Scan for the cell matching the given text and deliver its [x, y] coordinate at center. 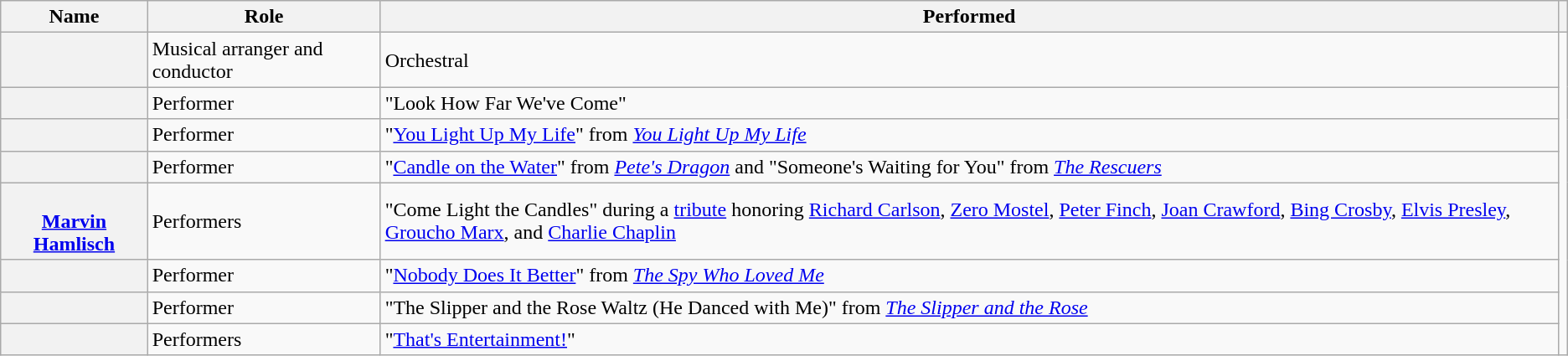
"Nobody Does It Better" from The Spy Who Loved Me [969, 276]
"The Slipper and the Rose Waltz (He Danced with Me)" from The Slipper and the Rose [969, 307]
"Look How Far We've Come" [969, 103]
"You Light Up My Life" from You Light Up My Life [969, 135]
Name [74, 17]
"That's Entertainment!" [969, 339]
Marvin Hamlisch [74, 221]
Orchestral [969, 60]
Role [264, 17]
Performed [969, 17]
"Candle on the Water" from Pete's Dragon and "Someone's Waiting for You" from The Rescuers [969, 167]
Musical arranger and conductor [264, 60]
